Scan for the cell matching the given text and deliver its (X, Y) coordinate at center. 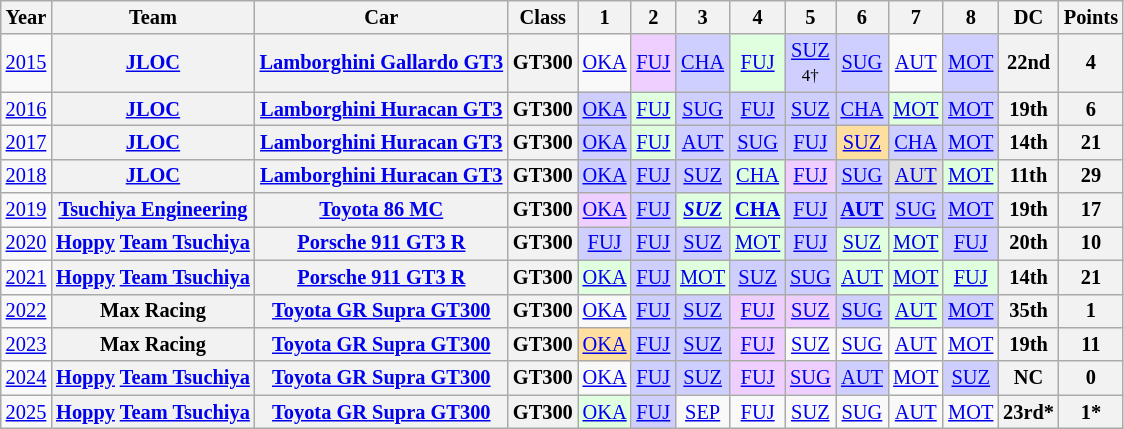
22nd (1028, 63)
3 (702, 17)
8 (970, 17)
17 (1091, 210)
0 (1091, 378)
23rd* (1028, 412)
10 (1091, 243)
2019 (26, 210)
2022 (26, 311)
2025 (26, 412)
2018 (26, 176)
Points (1091, 17)
7 (916, 17)
Tsuchiya Engineering (152, 210)
2023 (26, 344)
29 (1091, 176)
35th (1028, 311)
SEP (702, 412)
2 (653, 17)
Class (543, 17)
Team (152, 17)
20th (1028, 243)
2016 (26, 109)
DC (1028, 17)
2017 (26, 142)
2020 (26, 243)
Toyota 86 MC (382, 210)
2015 (26, 63)
Year (26, 17)
NC (1028, 378)
11 (1091, 344)
Car (382, 17)
SUZ4† (810, 63)
2024 (26, 378)
2021 (26, 277)
5 (810, 17)
11th (1028, 176)
Lamborghini Gallardo GT3 (382, 63)
1* (1091, 412)
